Locate the cell with the specified text and output its [X, Y] center coordinate. 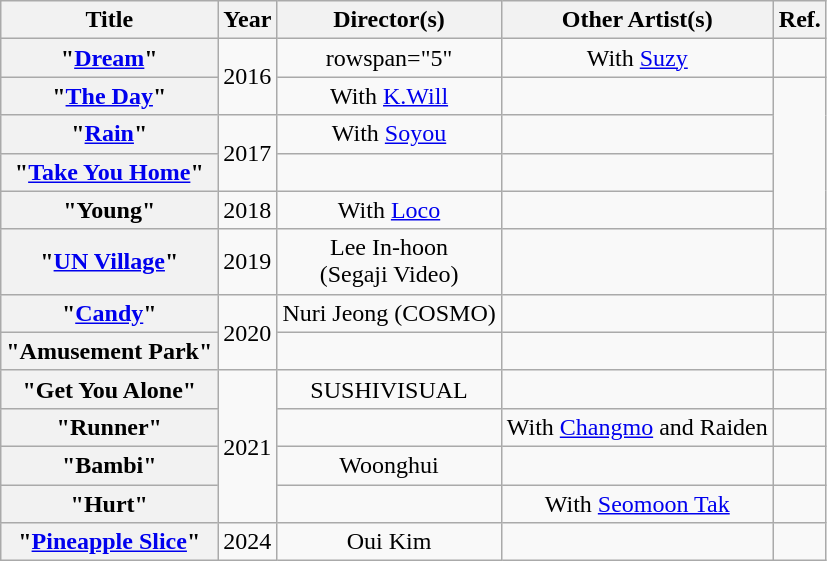
rowspan="5" [389, 58]
SUSHIVISUAL [389, 389]
With K.Will [389, 96]
With Changmo and Raiden [637, 427]
Title [110, 20]
"Rain" [110, 134]
With Seomoon Tak [637, 503]
Lee In-hoon(Segaji Video) [389, 262]
2017 [248, 153]
"Amusement Park" [110, 351]
"Take You Home" [110, 172]
Oui Kim [389, 542]
"Runner" [110, 427]
With Soyou [389, 134]
2018 [248, 210]
Nuri Jeong (COSMO) [389, 313]
Other Artist(s) [637, 20]
2024 [248, 542]
"Pineapple Slice" [110, 542]
"Bambi" [110, 465]
"Get You Alone" [110, 389]
"Young" [110, 210]
With Suzy [637, 58]
"The Day" [110, 96]
2019 [248, 262]
2016 [248, 77]
"UN Village" [110, 262]
Woonghui [389, 465]
Ref. [800, 20]
"Hurt" [110, 503]
"Candy" [110, 313]
Director(s) [389, 20]
With Loco [389, 210]
Year [248, 20]
2021 [248, 446]
"Dream" [110, 58]
2020 [248, 332]
